Locate the cell with the specified text and output its (X, Y) center coordinate. 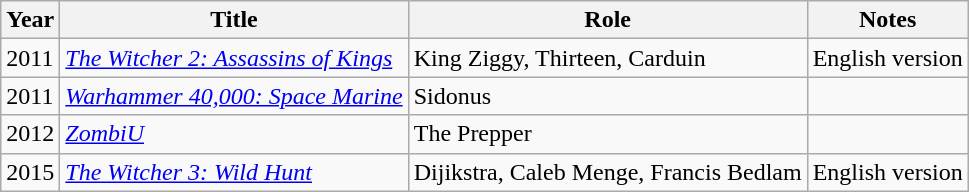
2012 (30, 134)
The Witcher 3: Wild Hunt (234, 172)
Year (30, 20)
King Ziggy, Thirteen, Carduin (608, 58)
Role (608, 20)
ZombiU (234, 134)
2015 (30, 172)
Sidonus (608, 96)
The Witcher 2: Assassins of Kings (234, 58)
Notes (888, 20)
Title (234, 20)
Warhammer 40,000: Space Marine (234, 96)
The Prepper (608, 134)
Dijikstra, Caleb Menge, Francis Bedlam (608, 172)
